Pinpoint the cell where the given text exists, returning its (X, Y) midpoint coordinate. 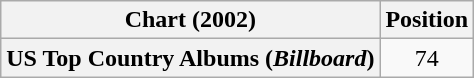
Position (427, 20)
Chart (2002) (190, 20)
US Top Country Albums (Billboard) (190, 58)
74 (427, 58)
